Search for the cell housing the specified text and yield its [X, Y] center coordinate. 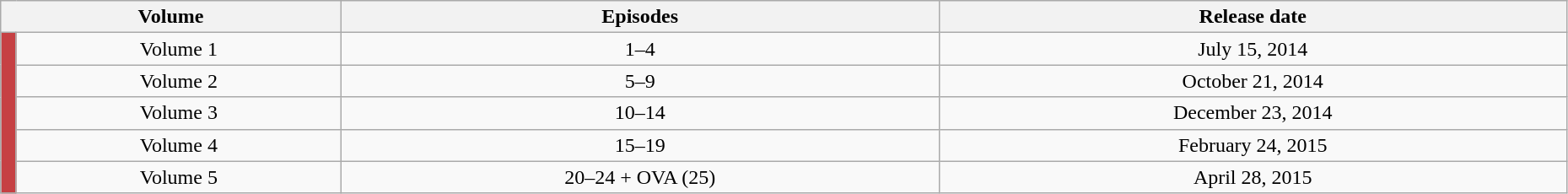
Episodes [639, 17]
Volume 3 [179, 113]
Volume 4 [179, 145]
1–4 [639, 49]
Release date [1253, 17]
July 15, 2014 [1253, 49]
15–19 [639, 145]
Volume 2 [179, 81]
10–14 [639, 113]
Volume 1 [179, 49]
October 21, 2014 [1253, 81]
Volume [171, 17]
December 23, 2014 [1253, 113]
April 28, 2015 [1253, 177]
5–9 [639, 81]
Volume 5 [179, 177]
February 24, 2015 [1253, 145]
20–24 + OVA (25) [639, 177]
